Search for the cell housing the specified text and yield its (X, Y) center coordinate. 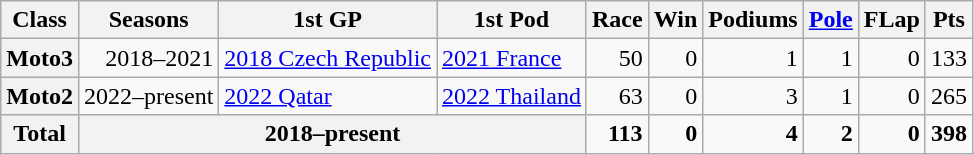
3 (753, 96)
2021 France (512, 58)
113 (617, 134)
Moto2 (40, 96)
50 (617, 58)
Podiums (753, 20)
Total (40, 134)
Race (617, 20)
398 (948, 134)
2022–present (148, 96)
4 (753, 134)
Moto3 (40, 58)
Seasons (148, 20)
Pts (948, 20)
133 (948, 58)
2022 Qatar (328, 96)
2018 Czech Republic (328, 58)
2018–2021 (148, 58)
2022 Thailand (512, 96)
Class (40, 20)
2 (830, 134)
1st GP (328, 20)
Pole (830, 20)
265 (948, 96)
Win (676, 20)
63 (617, 96)
1st Pod (512, 20)
FLap (892, 20)
2018–present (332, 134)
